Search for the cell housing the specified text and yield its (X, Y) center coordinate. 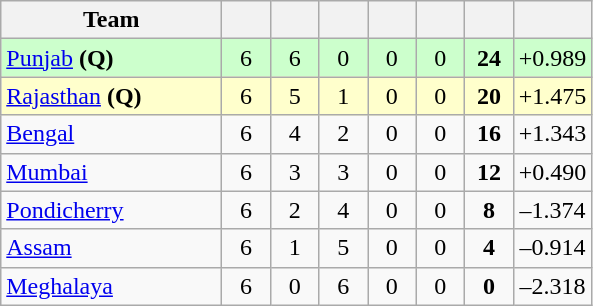
+0.490 (552, 172)
Rajasthan (Q) (112, 96)
Pondicherry (112, 210)
–1.374 (552, 210)
Bengal (112, 134)
–2.318 (552, 286)
+1.343 (552, 134)
–0.914 (552, 248)
Team (112, 20)
Assam (112, 248)
Punjab (Q) (112, 58)
8 (490, 210)
20 (490, 96)
12 (490, 172)
Mumbai (112, 172)
16 (490, 134)
24 (490, 58)
+0.989 (552, 58)
+1.475 (552, 96)
Meghalaya (112, 286)
